Locate the cell with the specified text and output its [x, y] center coordinate. 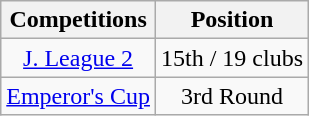
J. League 2 [78, 58]
Position [232, 20]
Competitions [78, 20]
3rd Round [232, 96]
15th / 19 clubs [232, 58]
Emperor's Cup [78, 96]
